From the cell containing the given text, extract its center point as (X, Y) coordinate. 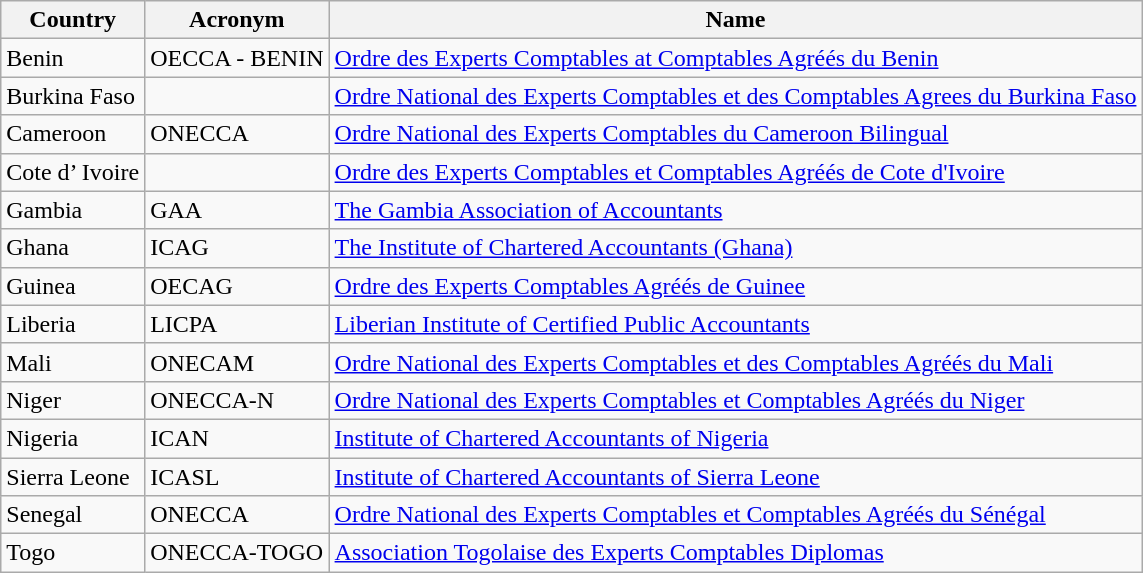
OECAG (237, 286)
Togo (73, 553)
Institute of Chartered Accountants of Nigeria (736, 438)
Name (736, 20)
ONECCA-TOGO (237, 553)
Ordre National des Experts Comptables et des Comptables Agrees du Burkina Faso (736, 96)
GAA (237, 210)
Mali (73, 362)
Ghana (73, 248)
Country (73, 20)
Ordre National des Experts Comptables et Comptables Agréés du Niger (736, 400)
Niger (73, 400)
Liberian Institute of Certified Public Accountants (736, 324)
Nigeria (73, 438)
LICPA (237, 324)
Sierra Leone (73, 477)
ICAG (237, 248)
Cameroon (73, 134)
Gambia (73, 210)
The Institute of Chartered Accountants (Ghana) (736, 248)
ONECAM (237, 362)
OECCA - BENIN (237, 58)
Benin (73, 58)
Acronym (237, 20)
Guinea (73, 286)
ONECCA-N (237, 400)
Senegal (73, 515)
ICASL (237, 477)
Cote d’ Ivoire (73, 172)
Ordre National des Experts Comptables et des Comptables Agréés du Mali (736, 362)
Burkina Faso (73, 96)
Ordre National des Experts Comptables du Cameroon Bilingual (736, 134)
The Gambia Association of Accountants (736, 210)
ICAN (237, 438)
Liberia (73, 324)
Ordre des Experts Comptables et Comptables Agréés de Cote d'Ivoire (736, 172)
Ordre des Experts Comptables at Comptables Agréés du Benin (736, 58)
Association Togolaise des Experts Comptables Diplomas (736, 553)
Institute of Chartered Accountants of Sierra Leone (736, 477)
Ordre des Experts Comptables Agréés de Guinee (736, 286)
Ordre National des Experts Comptables et Comptables Agréés du Sénégal (736, 515)
